Return [x, y] of the center of cell containing provided text 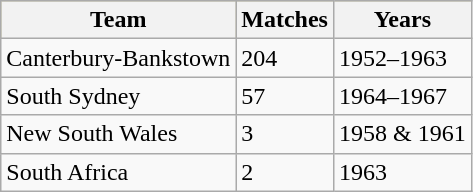
Years [402, 20]
Team [118, 20]
Matches [285, 20]
1958 & 1961 [402, 134]
Canterbury-Bankstown [118, 58]
57 [285, 96]
1952–1963 [402, 58]
1963 [402, 172]
2 [285, 172]
South Africa [118, 172]
South Sydney [118, 96]
New South Wales [118, 134]
1964–1967 [402, 96]
204 [285, 58]
3 [285, 134]
